Locate the cell with the specified text and output its [x, y] center coordinate. 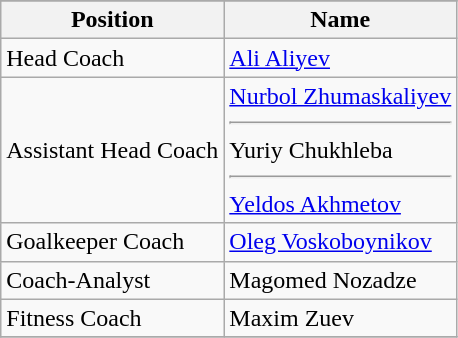
Ali Aliyev [340, 58]
Maxim Zuev [340, 318]
Oleg Voskoboynikov [340, 242]
Name [340, 20]
Head Coach [112, 58]
Goalkeeper Coach [112, 242]
Coach-Analyst [112, 280]
Fitness Coach [112, 318]
Assistant Head Coach [112, 150]
Position [112, 20]
Magomed Nozadze [340, 280]
Nurbol ZhumaskaliyevYuriy Chukhleba Yeldos Akhmetov [340, 150]
